Identify which cell holds the provided text, then report its (X, Y) central coordinate. 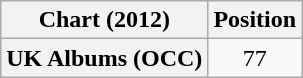
77 (255, 58)
Position (255, 20)
UK Albums (OCC) (104, 58)
Chart (2012) (104, 20)
